From the cell containing the given text, extract its center point as [X, Y] coordinate. 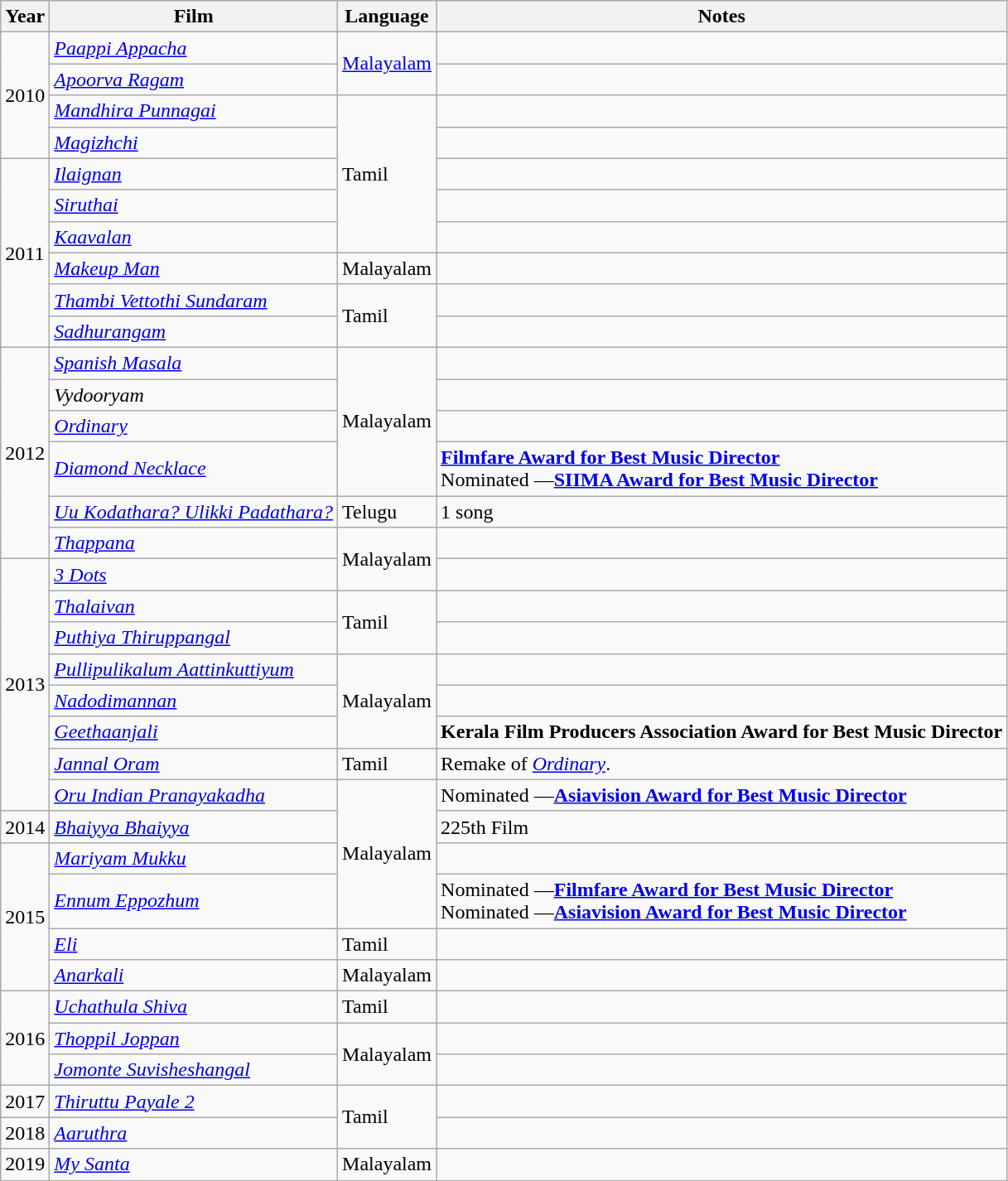
Jannal Oram [194, 764]
Magizhchi [194, 142]
Uchathula Shiva [194, 1007]
Language [388, 17]
2013 [25, 685]
2012 [25, 452]
Diamond Necklace [194, 469]
Aaruthra [194, 1133]
Siruthai [194, 205]
Nominated —Asiavision Award for Best Music Director [722, 795]
Thiruttu Payale 2 [194, 1101]
Apoorva Ragam [194, 80]
Nominated —Filmfare Award for Best Music Director Nominated —Asiavision Award for Best Music Director [722, 901]
2015 [25, 916]
Bhaiyya Bhaiyya [194, 827]
2016 [25, 1039]
Pullipulikalum Aattinkuttiyum [194, 669]
2010 [25, 95]
Telugu [388, 512]
2017 [25, 1101]
Remake of Ordinary. [722, 764]
Thappana [194, 543]
Mandhira Punnagai [194, 111]
Oru Indian Pranayakadha [194, 795]
Ennum Eppozhum [194, 901]
3 Dots [194, 575]
Sadhurangam [194, 331]
Spanish Masala [194, 363]
Ilaignan [194, 174]
Anarkali [194, 976]
My Santa [194, 1164]
Jomonte Suvisheshangal [194, 1070]
Makeup Man [194, 268]
1 song [722, 512]
2014 [25, 827]
Puthiya Thiruppangal [194, 638]
Thalaivan [194, 606]
Film [194, 17]
Ordinary [194, 427]
Eli [194, 943]
Mariyam Mukku [194, 858]
Kerala Film Producers Association Award for Best Music Director [722, 732]
Year [25, 17]
Notes [722, 17]
Kaavalan [194, 237]
Nadodimannan [194, 701]
Vydooryam [194, 395]
Geethaanjali [194, 732]
Uu Kodathara? Ulikki Padathara? [194, 512]
Filmfare Award for Best Music Director Nominated —SIIMA Award for Best Music Director [722, 469]
Paappi Appacha [194, 48]
2019 [25, 1164]
Thambi Vettothi Sundaram [194, 300]
225th Film [722, 827]
Thoppil Joppan [194, 1039]
2018 [25, 1133]
2011 [25, 253]
